Search for the cell housing the specified text and yield its [x, y] center coordinate. 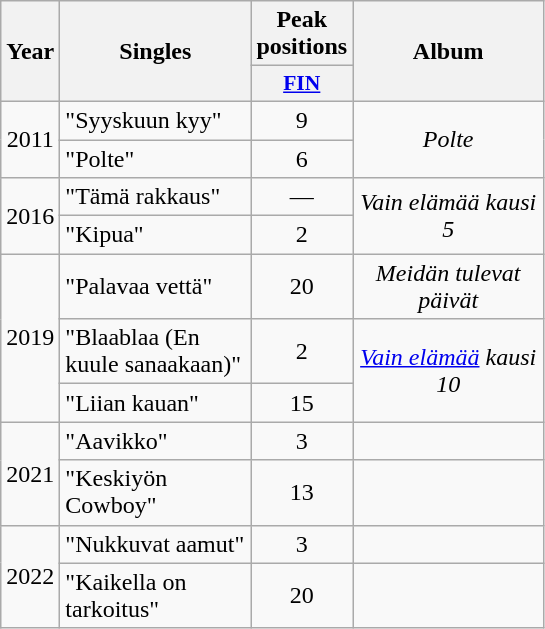
"Keskiyön Cowboy" [156, 492]
Singles [156, 52]
Meidän tulevat päivät [448, 286]
2019 [30, 338]
Polte [448, 139]
— [302, 197]
"Kaikella on tarkoitus" [156, 596]
"Tämä rakkaus" [156, 197]
6 [302, 159]
Vain elämää kausi 5 [448, 216]
"Liian kauan" [156, 403]
"Syyskuun kyy" [156, 120]
Year [30, 52]
2021 [30, 474]
"Nukkuvat aamut" [156, 544]
2016 [30, 216]
FIN [302, 84]
Vain elämää kausi 10 [448, 370]
"Palavaa vettä" [156, 286]
Album [448, 52]
15 [302, 403]
"Aavikko" [156, 441]
"Blaablaa (En kuule sanaakaan)" [156, 352]
2011 [30, 139]
9 [302, 120]
"Kipua" [156, 235]
Peak positions [302, 34]
13 [302, 492]
2022 [30, 576]
"Polte" [156, 159]
